Output the (x, y) coordinate of the center of the cell containing the given text.  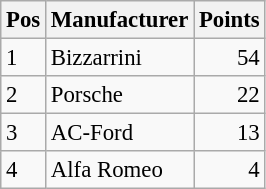
13 (230, 133)
54 (230, 58)
Alfa Romeo (120, 170)
1 (24, 58)
2 (24, 95)
Porsche (120, 95)
Manufacturer (120, 20)
3 (24, 133)
AC-Ford (120, 133)
22 (230, 95)
Points (230, 20)
Pos (24, 20)
Bizzarrini (120, 58)
